Output the (x, y) coordinate of the center of the cell containing the given text.  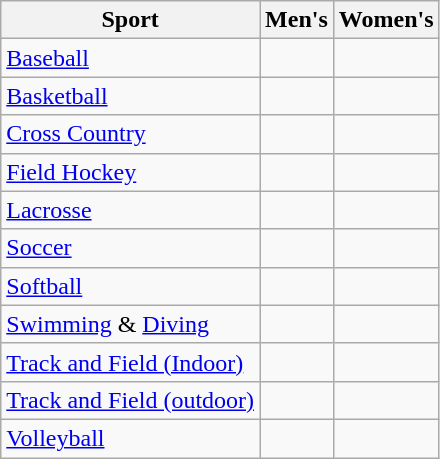
Sport (130, 20)
Lacrosse (130, 210)
Track and Field (Indoor) (130, 362)
Track and Field (outdoor) (130, 400)
Cross Country (130, 134)
Basketball (130, 96)
Swimming & Diving (130, 324)
Women's (386, 20)
Soccer (130, 248)
Field Hockey (130, 172)
Volleyball (130, 438)
Baseball (130, 58)
Softball (130, 286)
Men's (297, 20)
